For the text-containing cell, return its midpoint in (X, Y) coordinate format. 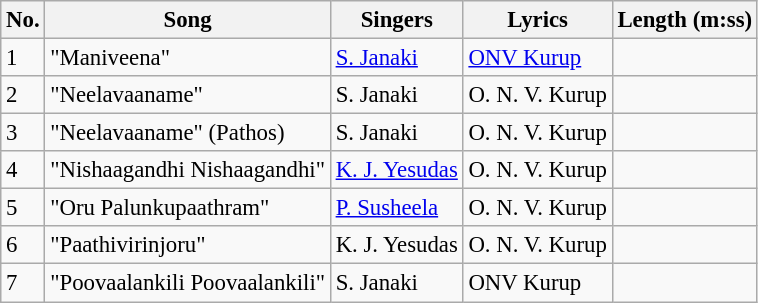
5 (23, 208)
"Maniveena" (188, 58)
"Oru Palunkupaathram" (188, 208)
"Paathivirinjoru" (188, 245)
1 (23, 58)
7 (23, 283)
4 (23, 170)
P. Susheela (396, 208)
"Poovaalankili Poovaalankili" (188, 283)
Lyrics (538, 20)
No. (23, 20)
6 (23, 245)
3 (23, 133)
"Nishaagandhi Nishaagandhi" (188, 170)
2 (23, 95)
"Neelavaaname" (Pathos) (188, 133)
Length (m:ss) (684, 20)
Song (188, 20)
"Neelavaaname" (188, 95)
Singers (396, 20)
